Detect which cell encompasses the target text, then output its (x, y) center coordinate. 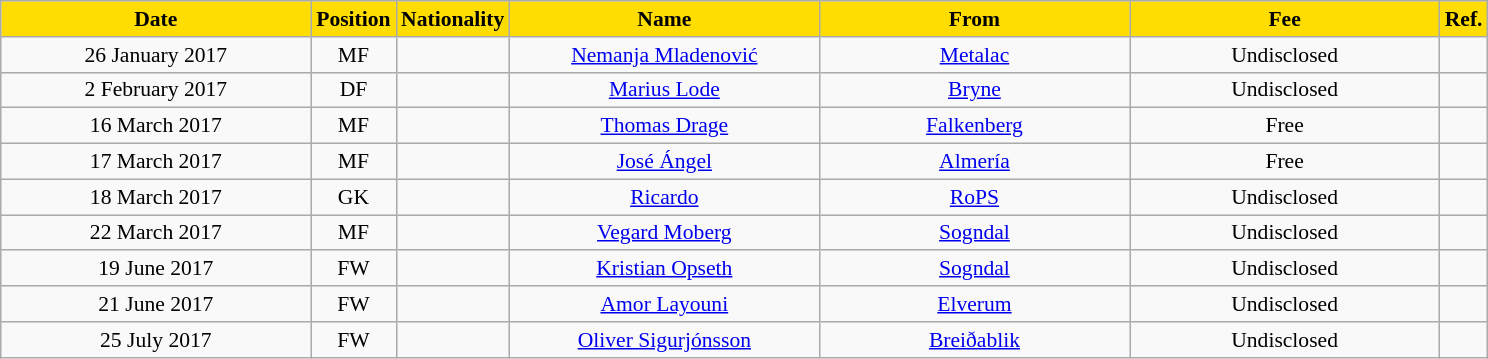
Position (354, 19)
DF (354, 90)
Nemanja Mladenović (664, 55)
From (974, 19)
Date (156, 19)
RoPS (974, 197)
Elverum (974, 304)
Ref. (1464, 19)
Thomas Drage (664, 126)
Amor Layouni (664, 304)
Breiðablik (974, 340)
25 July 2017 (156, 340)
Vegard Moberg (664, 233)
Name (664, 19)
José Ángel (664, 162)
Almería (974, 162)
Oliver Sigurjónsson (664, 340)
Bryne (974, 90)
2 February 2017 (156, 90)
Marius Lode (664, 90)
Falkenberg (974, 126)
17 March 2017 (156, 162)
Kristian Opseth (664, 269)
Nationality (452, 19)
Ricardo (664, 197)
22 March 2017 (156, 233)
GK (354, 197)
Metalac (974, 55)
Fee (1285, 19)
21 June 2017 (156, 304)
16 March 2017 (156, 126)
26 January 2017 (156, 55)
19 June 2017 (156, 269)
18 March 2017 (156, 197)
